Provide the [x, y] coordinate of the cell's center where the given text is located.  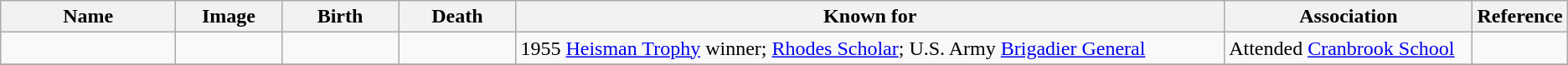
Image [230, 17]
1955 Heisman Trophy winner; Rhodes Scholar; U.S. Army Brigadier General [870, 48]
Reference [1519, 17]
Death [457, 17]
Birth [340, 17]
Attended Cranbrook School [1349, 48]
Association [1349, 17]
Name [89, 17]
Known for [870, 17]
